Scan for the cell matching the given text and deliver its (x, y) coordinate at center. 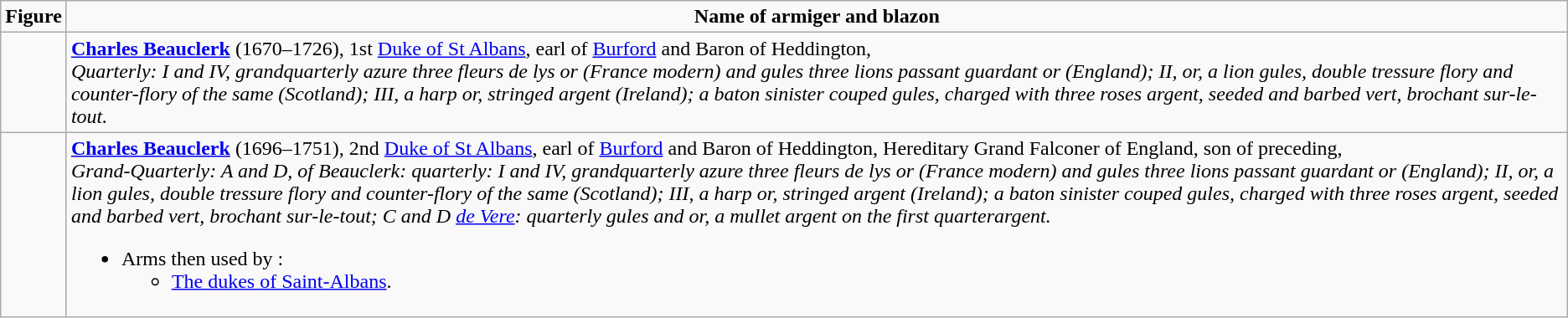
Name of armiger and blazon (817, 17)
Figure (34, 17)
